Scan for the cell matching the given text and deliver its (X, Y) coordinate at center. 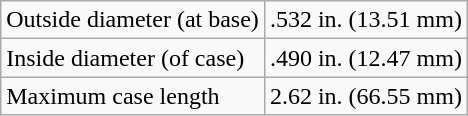
2.62 in. (66.55 mm) (366, 96)
Inside diameter (of case) (133, 58)
Maximum case length (133, 96)
.532 in. (13.51 mm) (366, 20)
.490 in. (12.47 mm) (366, 58)
Outside diameter (at base) (133, 20)
